Identify which cell holds the provided text, then report its (X, Y) central coordinate. 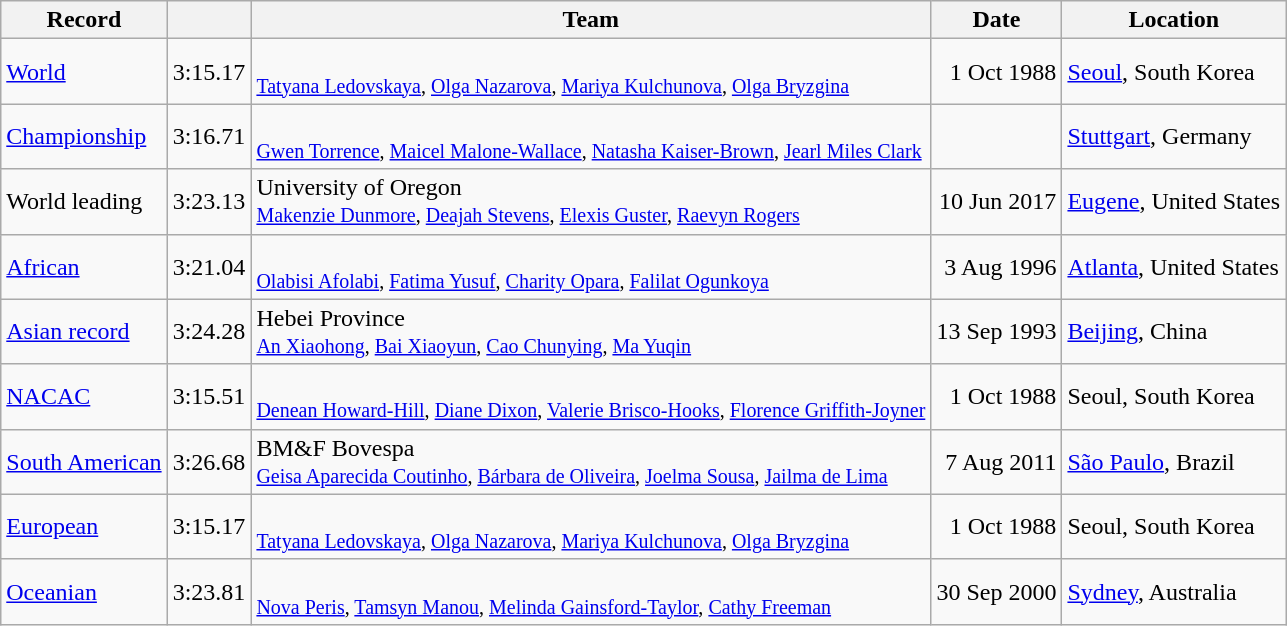
30 Sep 2000 (996, 592)
7 Aug 2011 (996, 462)
3:15.51 (209, 396)
3 Aug 1996 (996, 266)
Location (1174, 20)
African (84, 266)
3:21.04 (209, 266)
Eugene, United States (1174, 202)
3:23.81 (209, 592)
3:16.71 (209, 136)
Olabisi Afolabi, Fatima Yusuf, Charity Opara, Falilat Ogunkoya (591, 266)
World leading (84, 202)
BM&F BovespaGeisa Aparecida Coutinho, Bárbara de Oliveira, Joelma Sousa, Jailma de Lima (591, 462)
Nova Peris, Tamsyn Manou, Melinda Gainsford-Taylor, Cathy Freeman (591, 592)
Date (996, 20)
3:24.28 (209, 332)
Atlanta, United States (1174, 266)
São Paulo, Brazil (1174, 462)
South American (84, 462)
Beijing, China (1174, 332)
World (84, 72)
NACAC (84, 396)
10 Jun 2017 (996, 202)
Team (591, 20)
Gwen Torrence, Maicel Malone-Wallace, Natasha Kaiser-Brown, Jearl Miles Clark (591, 136)
University of OregonMakenzie Dunmore, Deajah Stevens, Elexis Guster, Raevyn Rogers (591, 202)
Asian record (84, 332)
Sydney, Australia (1174, 592)
European (84, 526)
3:23.13 (209, 202)
3:26.68 (209, 462)
13 Sep 1993 (996, 332)
Hebei ProvinceAn Xiaohong, Bai Xiaoyun, Cao Chunying, Ma Yuqin (591, 332)
Oceanian (84, 592)
Denean Howard-Hill, Diane Dixon, Valerie Brisco-Hooks, Florence Griffith-Joyner (591, 396)
Stuttgart, Germany (1174, 136)
Championship (84, 136)
Record (84, 20)
